Detect which cell encompasses the target text, then output its (x, y) center coordinate. 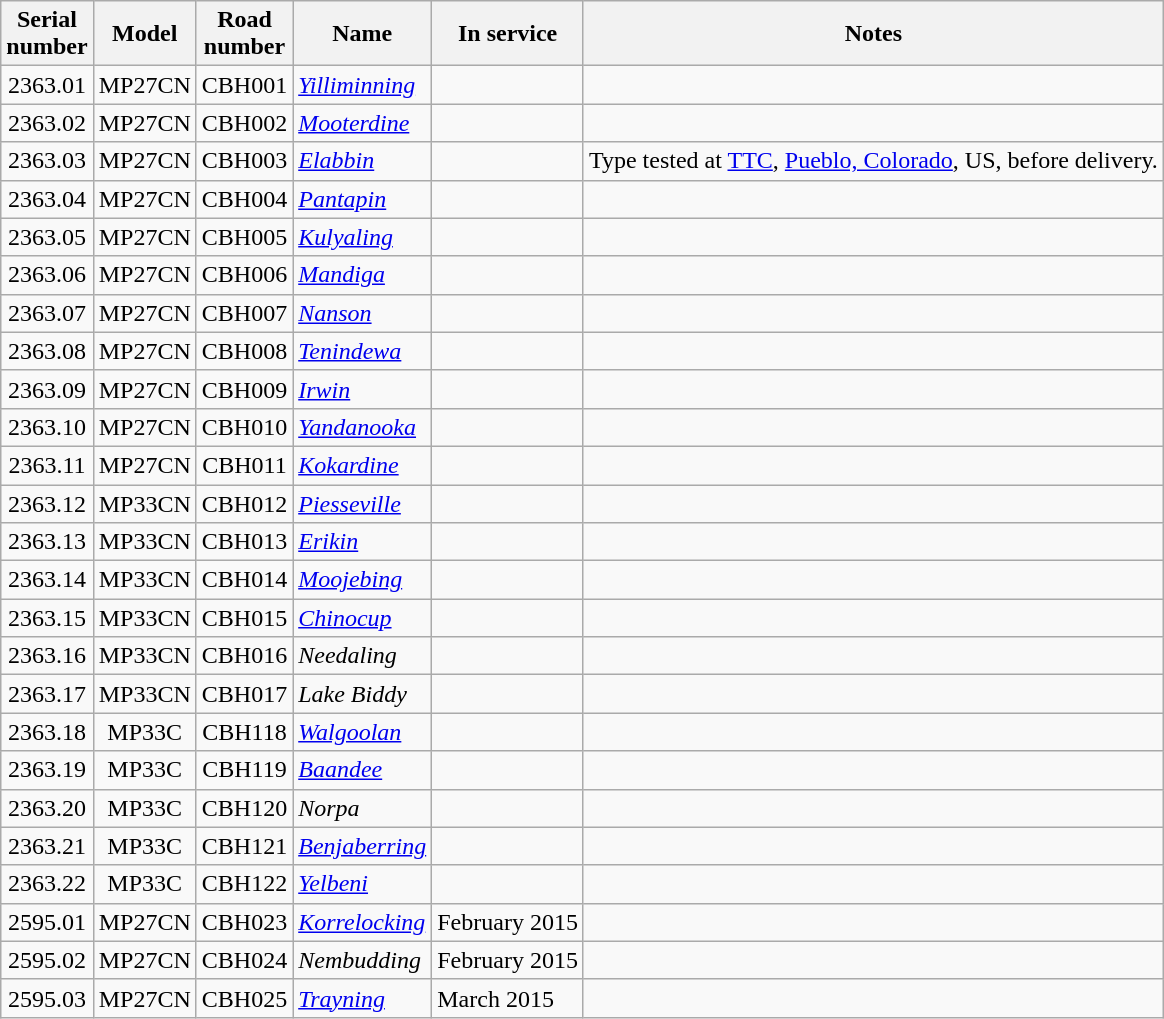
2363.18 (47, 732)
2363.07 (47, 313)
Pantapin (362, 199)
Korrelocking (362, 922)
2363.16 (47, 656)
CBH003 (244, 161)
Benjaberring (362, 846)
Mandiga (362, 275)
CBH120 (244, 808)
2363.06 (47, 275)
2363.22 (47, 884)
2595.01 (47, 922)
CBH013 (244, 542)
Irwin (362, 389)
2363.21 (47, 846)
2363.03 (47, 161)
Walgoolan (362, 732)
Serialnumber (47, 34)
2363.17 (47, 694)
Type tested at TTC, Pueblo, Colorado, US, before delivery. (873, 161)
2363.15 (47, 618)
2363.01 (47, 85)
Kokardine (362, 465)
In service (508, 34)
CBH005 (244, 237)
Nanson (362, 313)
2363.12 (47, 503)
CBH007 (244, 313)
CBH122 (244, 884)
Moojebing (362, 580)
March 2015 (508, 998)
2595.02 (47, 960)
2363.02 (47, 123)
Yelbeni (362, 884)
Elabbin (362, 161)
CBH025 (244, 998)
2363.09 (47, 389)
Nembudding (362, 960)
2363.08 (47, 351)
CBH121 (244, 846)
Yilliminning (362, 85)
CBH010 (244, 427)
2363.20 (47, 808)
CBH016 (244, 656)
CBH009 (244, 389)
2595.03 (47, 998)
Name (362, 34)
CBH001 (244, 85)
CBH004 (244, 199)
CBH014 (244, 580)
2363.10 (47, 427)
CBH119 (244, 770)
CBH012 (244, 503)
2363.14 (47, 580)
2363.11 (47, 465)
CBH118 (244, 732)
CBH008 (244, 351)
Model (144, 34)
Mooterdine (362, 123)
Piesseville (362, 503)
CBH017 (244, 694)
2363.04 (47, 199)
2363.13 (47, 542)
Needaling (362, 656)
Baandee (362, 770)
Notes (873, 34)
CBH002 (244, 123)
Tenindewa (362, 351)
Lake Biddy (362, 694)
Trayning (362, 998)
CBH024 (244, 960)
Yandanooka (362, 427)
CBH015 (244, 618)
Kulyaling (362, 237)
CBH011 (244, 465)
2363.19 (47, 770)
2363.05 (47, 237)
CBH006 (244, 275)
Chinocup (362, 618)
Roadnumber (244, 34)
CBH023 (244, 922)
Norpa (362, 808)
Erikin (362, 542)
